Locate the cell with the specified text and output its [x, y] center coordinate. 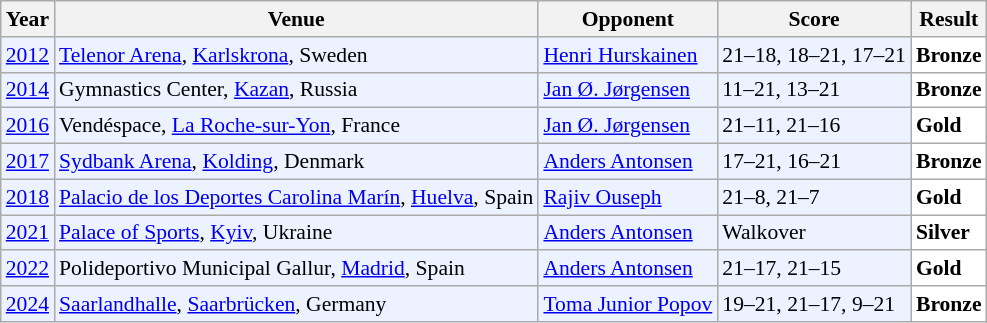
2016 [28, 126]
Gymnastics Center, Kazan, Russia [296, 90]
Silver [949, 233]
11–21, 13–21 [814, 90]
2022 [28, 269]
2021 [28, 233]
21–17, 21–15 [814, 269]
19–21, 21–17, 9–21 [814, 304]
Saarlandhalle, Saarbrücken, Germany [296, 304]
2018 [28, 197]
Walkover [814, 233]
Palace of Sports, Kyiv, Ukraine [296, 233]
Year [28, 19]
2014 [28, 90]
21–18, 18–21, 17–21 [814, 55]
2024 [28, 304]
Palacio de los Deportes Carolina Marín, Huelva, Spain [296, 197]
Rajiv Ouseph [628, 197]
Polideportivo Municipal Gallur, Madrid, Spain [296, 269]
Henri Hurskainen [628, 55]
21–8, 21–7 [814, 197]
Score [814, 19]
Vendéspace, La Roche-sur-Yon, France [296, 126]
2017 [28, 162]
21–11, 21–16 [814, 126]
2012 [28, 55]
Telenor Arena, Karlskrona, Sweden [296, 55]
Venue [296, 19]
17–21, 16–21 [814, 162]
Result [949, 19]
Opponent [628, 19]
Sydbank Arena, Kolding, Denmark [296, 162]
Toma Junior Popov [628, 304]
